Return (X, Y) of the center of cell containing provided text 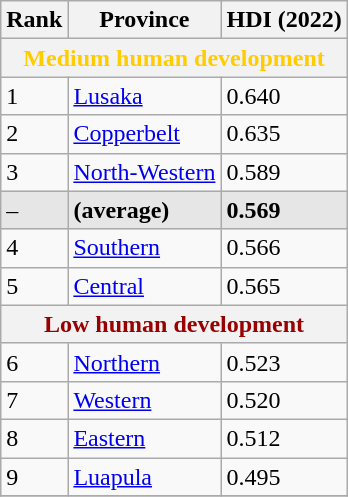
0.640 (284, 96)
Medium human development (174, 58)
6 (34, 362)
0.495 (284, 477)
Copperbelt (144, 134)
0.520 (284, 400)
0.565 (284, 286)
Luapula (144, 477)
0.589 (284, 172)
Lusaka (144, 96)
– (34, 210)
3 (34, 172)
2 (34, 134)
0.569 (284, 210)
4 (34, 248)
8 (34, 438)
1 (34, 96)
Southern (144, 248)
0.523 (284, 362)
Rank (34, 20)
0.566 (284, 248)
Central (144, 286)
5 (34, 286)
Western (144, 400)
Northern (144, 362)
Eastern (144, 438)
Low human development (174, 324)
Province (144, 20)
9 (34, 477)
7 (34, 400)
0.635 (284, 134)
North-Western (144, 172)
0.512 (284, 438)
HDI (2022) (284, 20)
(average) (144, 210)
